Provide the [X, Y] coordinate of the cell's center where the given text is located.  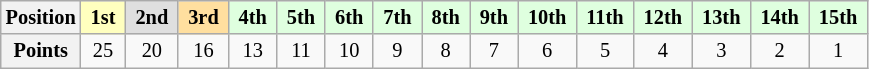
20 [152, 51]
8th [446, 17]
11 [301, 51]
2 [779, 51]
1st [104, 17]
9th [494, 17]
13 [253, 51]
5 [604, 51]
15th [838, 17]
9 [397, 51]
6 [547, 51]
13th [721, 17]
7 [494, 51]
10 [349, 51]
16 [203, 51]
1 [838, 51]
Points [41, 51]
4 [663, 51]
Position [41, 17]
8 [446, 51]
10th [547, 17]
3rd [203, 17]
7th [397, 17]
6th [349, 17]
12th [663, 17]
2nd [152, 17]
14th [779, 17]
4th [253, 17]
5th [301, 17]
11th [604, 17]
25 [104, 51]
3 [721, 51]
